Identify which cell holds the provided text, then report its (X, Y) central coordinate. 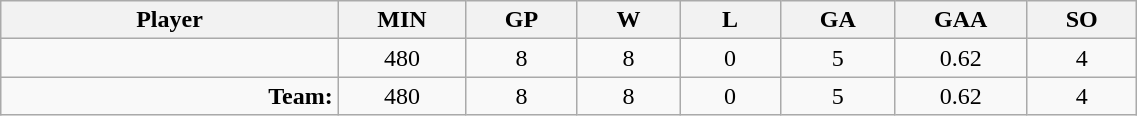
SO (1081, 20)
GP (522, 20)
MIN (402, 20)
GA (838, 20)
L (730, 20)
W (628, 20)
Team: (170, 96)
Player (170, 20)
GAA (961, 20)
